Pinpoint the cell where the given text exists, returning its (x, y) midpoint coordinate. 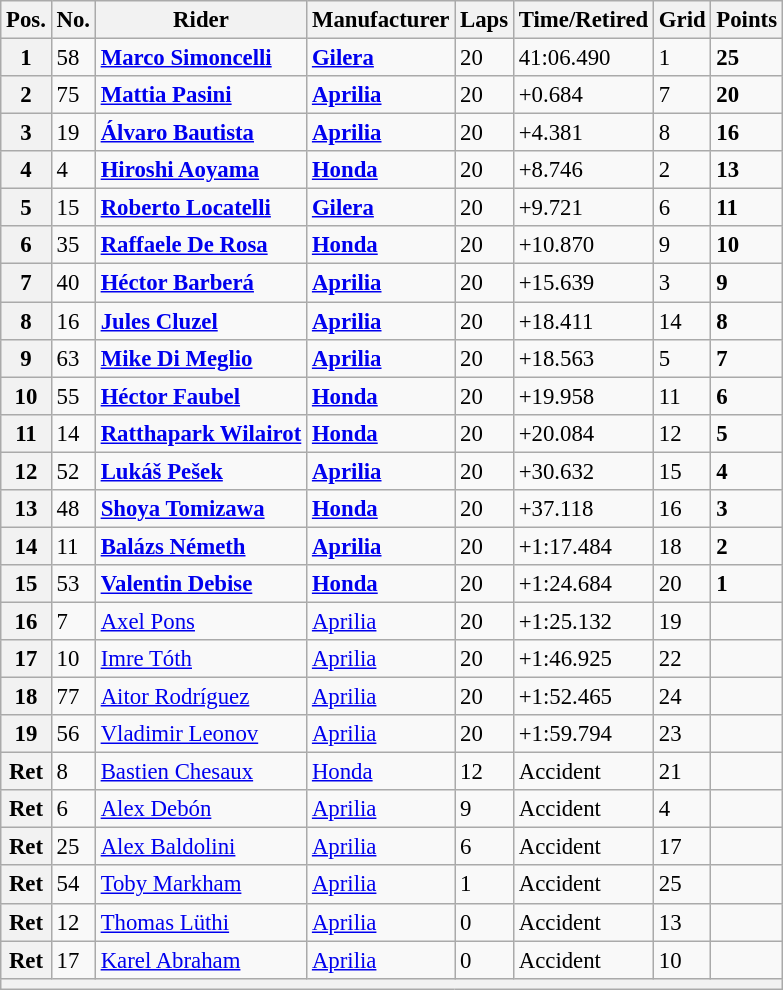
Raffaele De Rosa (200, 245)
53 (73, 584)
Thomas Lüthi (200, 922)
+37.118 (583, 509)
Jules Cluzel (200, 321)
Toby Markham (200, 885)
Alex Debón (200, 809)
+1:46.925 (583, 659)
+19.958 (583, 396)
23 (682, 734)
Pos. (26, 20)
Valentin Debise (200, 584)
75 (73, 95)
+1:59.794 (583, 734)
48 (73, 509)
+20.084 (583, 433)
Ratthapark Wilairot (200, 433)
Mattia Pasini (200, 95)
Roberto Locatelli (200, 208)
54 (73, 885)
58 (73, 58)
21 (682, 772)
Points (746, 20)
No. (73, 20)
63 (73, 358)
+1:24.684 (583, 584)
35 (73, 245)
Héctor Barberá (200, 283)
+18.411 (583, 321)
+1:52.465 (583, 697)
+9.721 (583, 208)
+8.746 (583, 170)
55 (73, 396)
Grid (682, 20)
Héctor Faubel (200, 396)
Bastien Chesaux (200, 772)
+1:17.484 (583, 546)
Shoya Tomizawa (200, 509)
Manufacturer (381, 20)
+0.684 (583, 95)
+30.632 (583, 471)
Vladimir Leonov (200, 734)
Imre Tóth (200, 659)
+15.639 (583, 283)
41:06.490 (583, 58)
Hiroshi Aoyama (200, 170)
+1:25.132 (583, 621)
Mike Di Meglio (200, 358)
Álvaro Bautista (200, 133)
Aitor Rodríguez (200, 697)
Marco Simoncelli (200, 58)
Karel Abraham (200, 960)
56 (73, 734)
Time/Retired (583, 20)
Rider (200, 20)
+18.563 (583, 358)
Balázs Németh (200, 546)
+10.870 (583, 245)
Laps (484, 20)
22 (682, 659)
Lukáš Pešek (200, 471)
Alex Baldolini (200, 847)
Axel Pons (200, 621)
40 (73, 283)
+4.381 (583, 133)
24 (682, 697)
52 (73, 471)
77 (73, 697)
